Provide the [X, Y] coordinate of the cell's center where the given text is located.  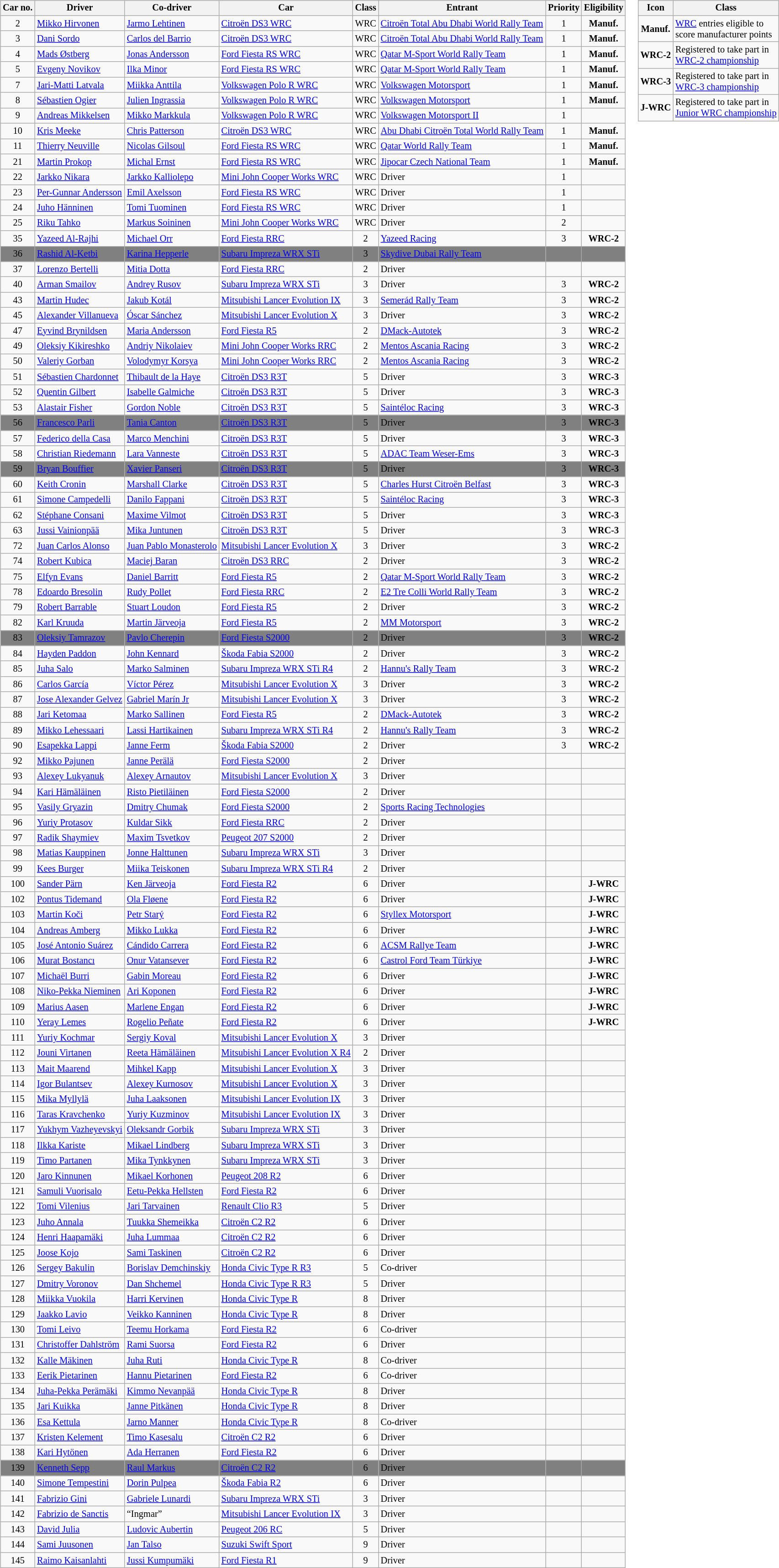
Jaro Kinnunen [79, 1176]
Niko-Pekka Nieminen [79, 992]
Andrey Rusov [172, 284]
Edoardo Bresolin [79, 592]
Ford Fiesta R1 [286, 1560]
Hannu Pietarinen [172, 1376]
Francesco Parli [79, 423]
Jari Ketomaa [79, 715]
Simone Campedelli [79, 500]
Eligibility [604, 8]
Karl Kruuda [79, 623]
Jonas Andersson [172, 54]
Martin Hudec [79, 300]
21 [17, 162]
Maciej Baran [172, 561]
Martin Järveoja [172, 623]
Sébastien Ogier [79, 100]
Pontus Tidemand [79, 900]
45 [17, 316]
141 [17, 1499]
Maxime Vilmot [172, 515]
Sander Pärn [79, 884]
Pavlo Cherepin [172, 638]
Jan Talso [172, 1545]
Mika Myllylä [79, 1099]
89 [17, 730]
25 [17, 223]
Rashid Al-Ketbi [79, 254]
22 [17, 177]
79 [17, 607]
Per-Gunnar Andersson [79, 193]
128 [17, 1299]
93 [17, 776]
Registered to take part inWRC-2 championship [726, 55]
Miikka Anttila [172, 85]
136 [17, 1422]
Chris Patterson [172, 131]
57 [17, 438]
Andriy Nikolaiev [172, 346]
37 [17, 269]
Mait Maarend [79, 1068]
Óscar Sánchez [172, 316]
145 [17, 1560]
60 [17, 484]
137 [17, 1437]
Martin Prokop [79, 162]
51 [17, 377]
Bryan Bouffier [79, 469]
133 [17, 1376]
Alexey Kurnosov [172, 1084]
Eerik Pietarinen [79, 1376]
Icon [656, 8]
Jarkko Kalliolepo [172, 177]
Alexey Arnautov [172, 776]
Dan Shchemel [172, 1284]
Esapekka Lappi [79, 746]
Vasily Gryazin [79, 807]
Marshall Clarke [172, 484]
108 [17, 992]
107 [17, 976]
138 [17, 1452]
106 [17, 961]
Gabriele Lunardi [172, 1499]
Markus Soininen [172, 223]
Kees Burger [79, 868]
Nicolas Gilsoul [172, 147]
102 [17, 900]
Maxim Tsvetkov [172, 838]
112 [17, 1053]
117 [17, 1130]
Arman Smailov [79, 284]
“Ingmar” [172, 1514]
Murat Bostancı [79, 961]
Marko Salminen [172, 669]
Samuli Vuorisalo [79, 1191]
61 [17, 500]
135 [17, 1406]
Ilka Minor [172, 69]
Suzuki Swift Sport [286, 1545]
115 [17, 1099]
Jarno Manner [172, 1422]
Priority [563, 8]
John Kennard [172, 653]
Janne Pitkänen [172, 1406]
Thierry Neuville [79, 147]
Abu Dhabi Citroën Total World Rally Team [462, 131]
49 [17, 346]
Igor Bulantsev [79, 1084]
Rogelio Peñate [172, 1022]
126 [17, 1268]
Raul Markus [172, 1468]
140 [17, 1484]
43 [17, 300]
Evgeny Novikov [79, 69]
40 [17, 284]
104 [17, 930]
Robert Kubica [79, 561]
Christian Riedemann [79, 454]
Martin Koči [79, 915]
Veikko Kanninen [172, 1314]
123 [17, 1222]
Mikael Lindberg [172, 1145]
Mitsubishi Lancer Evolution X R4 [286, 1053]
56 [17, 423]
Timo Partanen [79, 1161]
Mikael Korhonen [172, 1176]
Robert Barrable [79, 607]
ADAC Team Weser-Ems [462, 454]
Petr Starý [172, 915]
Ilkka Kariste [79, 1145]
Mihkel Kapp [172, 1068]
Jonne Halttunen [172, 853]
Juha Lummaa [172, 1237]
Carlos García [79, 684]
Isabelle Galmiche [172, 392]
Harri Kervinen [172, 1299]
Janne Perälä [172, 761]
Marco Menchini [172, 438]
Renault Clio R3 [286, 1207]
Valeriy Gorban [79, 362]
Miika Teiskonen [172, 868]
Raimo Kaisanlahti [79, 1560]
Yazeed Al-Rajhi [79, 238]
118 [17, 1145]
35 [17, 238]
Julien Ingrassia [172, 100]
Michael Orr [172, 238]
Kimmo Nevanpää [172, 1391]
ACSM Rallye Team [462, 946]
52 [17, 392]
Yuriy Kuzminov [172, 1115]
David Julia [79, 1530]
Kenneth Sepp [79, 1468]
113 [17, 1068]
114 [17, 1084]
Xavier Panseri [172, 469]
Karina Hepperle [172, 254]
Alexander Villanueva [79, 316]
Citroën DS3 RRC [286, 561]
111 [17, 1038]
88 [17, 715]
Lara Vanneste [172, 454]
Esa Kettula [79, 1422]
Daniel Barritt [172, 577]
Kristen Kelement [79, 1437]
Car no. [17, 8]
Oleksiy Kikireshko [79, 346]
Mikko Lukka [172, 930]
Alexey Lukyanuk [79, 776]
95 [17, 807]
Juha Salo [79, 669]
99 [17, 868]
Registered to take part inJunior WRC championship [726, 108]
Qatar World Rally Team [462, 147]
Peugeot 208 R2 [286, 1176]
Marlene Engan [172, 1007]
109 [17, 1007]
100 [17, 884]
Juan Pablo Monasterolo [172, 546]
83 [17, 638]
Tomi Vilenius [79, 1207]
Juho Annala [79, 1222]
Oleksandr Gorbik [172, 1130]
Jussi Vainionpää [79, 531]
Sébastien Chardonnet [79, 377]
Jari Tarvainen [172, 1207]
Styllex Motorsport [462, 915]
Jouni Virtanen [79, 1053]
87 [17, 700]
Jarmo Lehtinen [172, 23]
24 [17, 208]
50 [17, 362]
Sergiy Koval [172, 1038]
74 [17, 561]
Eetu-Pekka Hellsten [172, 1191]
Thibault de la Haye [172, 377]
Car [286, 8]
97 [17, 838]
Risto Pietiläinen [172, 792]
Charles Hurst Citroën Belfast [462, 484]
Henri Haapamäki [79, 1237]
Dmitry Chumak [172, 807]
Marko Sallinen [172, 715]
Elfyn Evans [79, 577]
98 [17, 853]
Yazeed Racing [462, 238]
Oleksiy Tamrazov [79, 638]
Kari Hämäläinen [79, 792]
Castrol Ford Team Türkiye [462, 961]
Andreas Amberg [79, 930]
Michaël Burri [79, 976]
Entrant [462, 8]
Juha Laaksonen [172, 1099]
103 [17, 915]
Kalle Mäkinen [79, 1360]
4 [17, 54]
36 [17, 254]
125 [17, 1253]
Registered to take part inWRC-3 championship [726, 82]
Yukhym Vazheyevskyi [79, 1130]
Mika Juntunen [172, 531]
10 [17, 131]
Juha Ruti [172, 1360]
122 [17, 1207]
Gabriel Marín Jr [172, 700]
47 [17, 331]
94 [17, 792]
Jipocar Czech National Team [462, 162]
Sami Taskinen [172, 1253]
Jari-Matti Latvala [79, 85]
José Antonio Suárez [79, 946]
Jarkko Nikara [79, 177]
Tuukka Shemeikka [172, 1222]
96 [17, 822]
53 [17, 408]
Tania Canton [172, 423]
Kuldar Sikk [172, 822]
143 [17, 1530]
Stéphane Consani [79, 515]
Christoffer Dahlström [79, 1345]
129 [17, 1314]
Dorin Pulpea [172, 1484]
Reeta Hämäläinen [172, 1053]
Hayden Paddon [79, 653]
86 [17, 684]
Volkswagen Motorsport II [462, 116]
Jussi Kumpumäki [172, 1560]
127 [17, 1284]
Peugeot 207 S2000 [286, 838]
Sami Juusonen [79, 1545]
Federico della Casa [79, 438]
Keith Cronin [79, 484]
119 [17, 1161]
E2 Tre Colli World Rally Team [462, 592]
124 [17, 1237]
59 [17, 469]
Ada Herranen [172, 1452]
Mikko Markkula [172, 116]
Cándido Carrera [172, 946]
Ola Fløene [172, 900]
Tomi Tuominen [172, 208]
Gordon Noble [172, 408]
Mika Tynkkynen [172, 1161]
Mitia Dotta [172, 269]
Juha-Pekka Perämäki [79, 1391]
Riku Tahko [79, 223]
Skydive Dubai Rally Team [462, 254]
Janne Ferm [172, 746]
Quentin Gilbert [79, 392]
Maria Andersson [172, 331]
72 [17, 546]
132 [17, 1360]
Borislav Demchinskiy [172, 1268]
WRC entries eligible toscore manufacturer points [726, 29]
Lassi Hartikainen [172, 730]
Timo Kasesalu [172, 1437]
84 [17, 653]
Miikka Vuokila [79, 1299]
63 [17, 531]
23 [17, 193]
142 [17, 1514]
131 [17, 1345]
Tomi Leivo [79, 1330]
Sports Racing Technologies [462, 807]
7 [17, 85]
Onur Vatansever [172, 961]
110 [17, 1022]
Carlos del Barrio [172, 39]
Gabin Moreau [172, 976]
Volodymyr Korsya [172, 362]
82 [17, 623]
Ken Järveoja [172, 884]
Simone Tempestini [79, 1484]
Stuart Loudon [172, 607]
Michal Ernst [172, 162]
Dmitry Voronov [79, 1284]
Mikko Lehessaari [79, 730]
139 [17, 1468]
Emil Axelsson [172, 193]
Dani Sordo [79, 39]
Taras Kravchenko [79, 1115]
MM Motorsport [462, 623]
Matias Kauppinen [79, 853]
Eyvind Brynildsen [79, 331]
Semerád Rally Team [462, 300]
Kris Meeke [79, 131]
Alastair Fisher [79, 408]
Víctor Pérez [172, 684]
130 [17, 1330]
Jari Kuikka [79, 1406]
Rudy Pollet [172, 592]
Juan Carlos Alonso [79, 546]
Teemu Horkama [172, 1330]
Fabrizio Gini [79, 1499]
75 [17, 577]
Ari Koponen [172, 992]
Yuriy Kochmar [79, 1038]
85 [17, 669]
Mikko Pajunen [79, 761]
Juho Hänninen [79, 208]
Fabrizio de Sanctis [79, 1514]
116 [17, 1115]
78 [17, 592]
92 [17, 761]
Andreas Mikkelsen [79, 116]
Sergey Bakulin [79, 1268]
Jose Alexander Gelvez [79, 700]
121 [17, 1191]
62 [17, 515]
Mads Østberg [79, 54]
120 [17, 1176]
Radik Shaymiev [79, 838]
134 [17, 1391]
105 [17, 946]
Yuriy Protasov [79, 822]
Škoda Fabia R2 [286, 1484]
Mikko Hirvonen [79, 23]
Peugeot 206 RC [286, 1530]
Rami Suorsa [172, 1345]
58 [17, 454]
Marius Aasen [79, 1007]
Joose Kojo [79, 1253]
Kari Hytönen [79, 1452]
Ludovic Aubertin [172, 1530]
Yeray Lemes [79, 1022]
Lorenzo Bertelli [79, 269]
Jakub Kotál [172, 300]
Danilo Fappani [172, 500]
90 [17, 746]
11 [17, 147]
Jaakko Lavio [79, 1314]
144 [17, 1545]
